Extract the (X, Y) coordinate from the center of the cell holding the provided text.  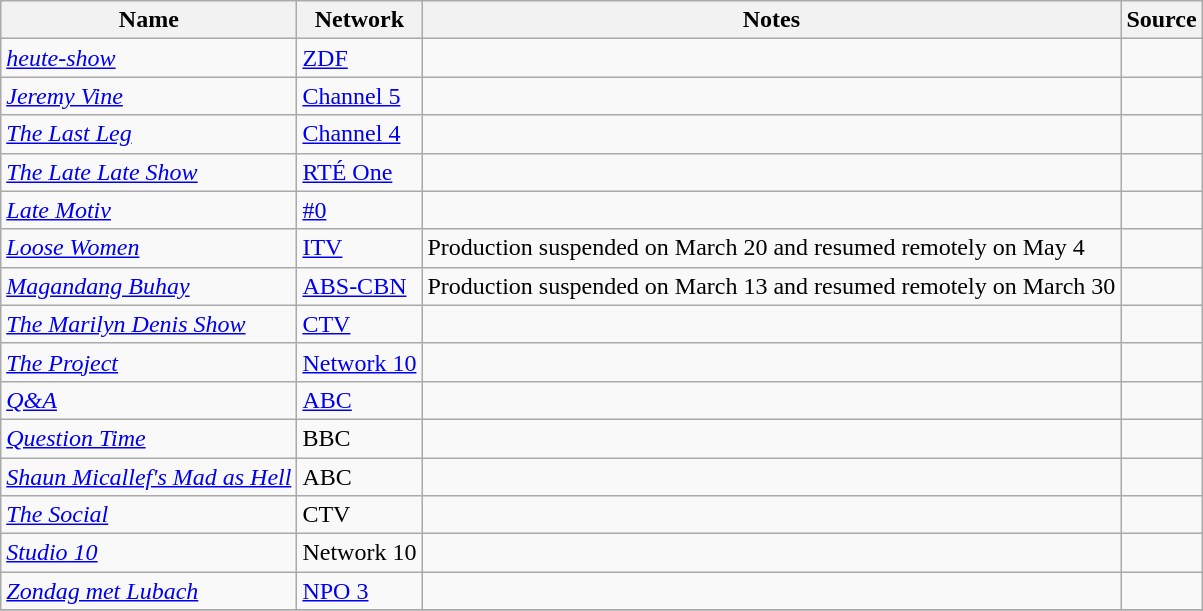
Magandang Buhay (149, 286)
The Marilyn Denis Show (149, 324)
heute-show (149, 58)
Jeremy Vine (149, 96)
NPO 3 (360, 591)
Loose Women (149, 248)
The Last Leg (149, 134)
Studio 10 (149, 553)
ITV (360, 248)
BBC (360, 438)
Network (360, 20)
Zondag met Lubach (149, 591)
The Project (149, 362)
Q&A (149, 400)
#0 (360, 210)
Late Motiv (149, 210)
RTÉ One (360, 172)
The Social (149, 515)
Channel 5 (360, 96)
ABS-CBN (360, 286)
Production suspended on March 20 and resumed remotely on May 4 (772, 248)
ZDF (360, 58)
Notes (772, 20)
Production suspended on March 13 and resumed remotely on March 30 (772, 286)
Name (149, 20)
Channel 4 (360, 134)
Question Time (149, 438)
Source (1162, 20)
The Late Late Show (149, 172)
Shaun Micallef's Mad as Hell (149, 477)
